Output the [X, Y] coordinate of the center of the cell containing the given text.  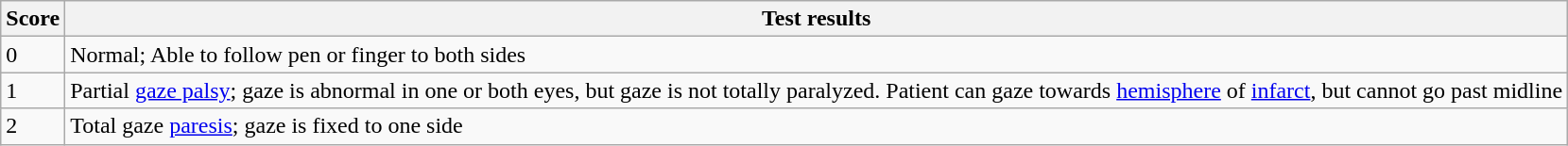
2 [33, 126]
1 [33, 90]
0 [33, 55]
Total gaze paresis; gaze is fixed to one side [817, 126]
Normal; Able to follow pen or finger to both sides [817, 55]
Score [33, 19]
Test results [817, 19]
